Detect which cell encompasses the target text, then output its [X, Y] center coordinate. 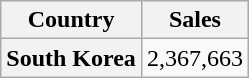
Sales [194, 20]
Country [72, 20]
2,367,663 [194, 58]
South Korea [72, 58]
